Find where the given text appears and provide that cell's center as (x, y) coordinate. 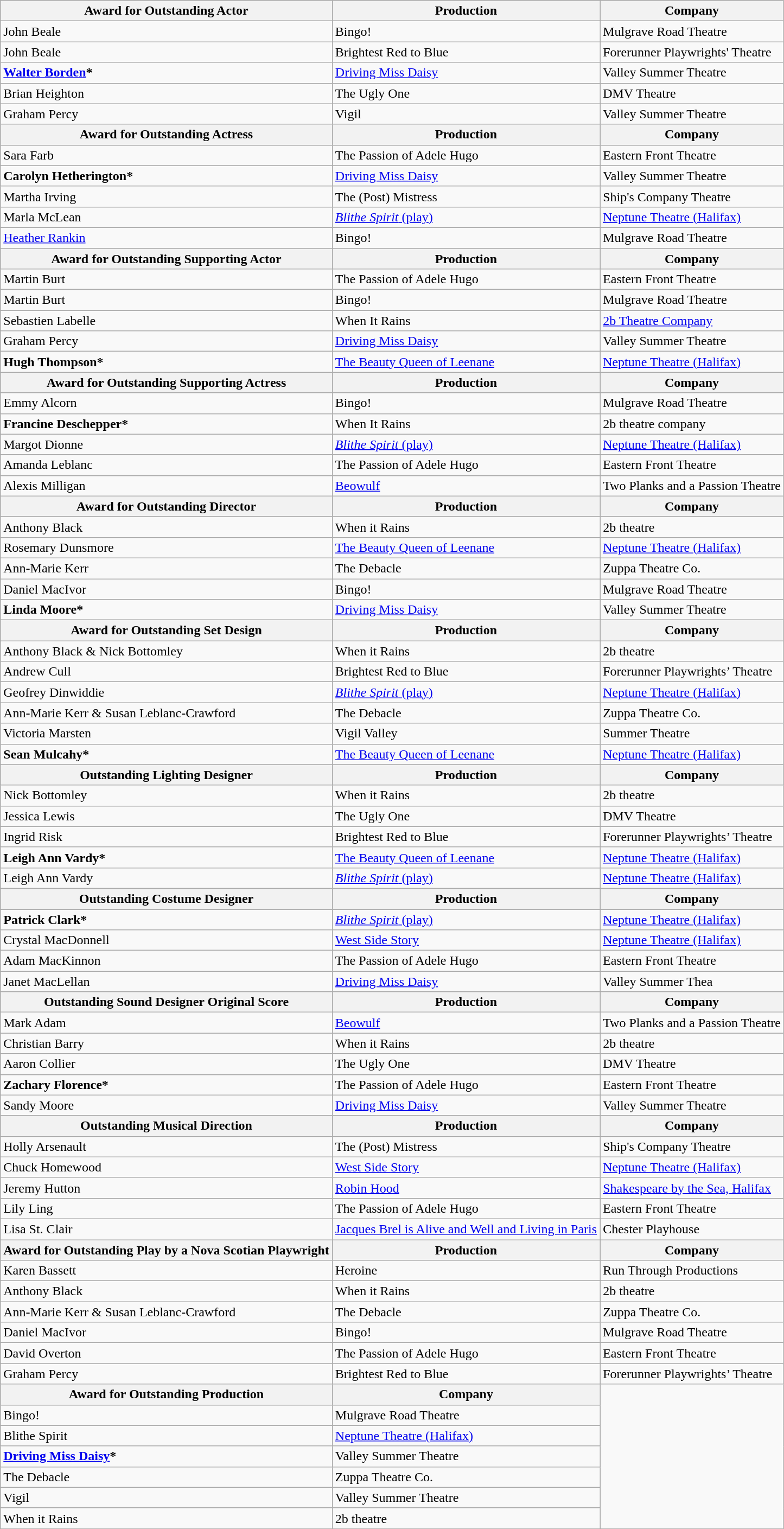
Carolyn Hetherington* (167, 176)
Chuck Homewood (167, 1167)
Brian Heighton (167, 93)
Jessica Lewis (167, 816)
Jeremy Hutton (167, 1188)
Outstanding Costume Designer (167, 899)
Forerunner Playwrights' Theatre (692, 52)
Lily Ling (167, 1208)
2b theatre company (692, 424)
Shakespeare by the Sea, Halifax (692, 1188)
Leigh Ann Vardy (167, 878)
Hugh Thompson* (167, 362)
Sebastien Labelle (167, 321)
Sara Farb (167, 155)
Holly Arsenault (167, 1146)
Martha Irving (167, 196)
Robin Hood (466, 1188)
Summer Theatre (692, 734)
Award for Outstanding Director (167, 506)
Victoria Marsten (167, 734)
Outstanding Musical Direction (167, 1126)
Ann-Marie Kerr (167, 568)
Award for Outstanding Actor (167, 11)
Amanda Leblanc (167, 465)
Nick Bottomley (167, 795)
Sandy Moore (167, 1105)
Aaron Collier (167, 1064)
Karen Bassett (167, 1271)
Leigh Ann Vardy* (167, 857)
Sean Mulcahy* (167, 754)
Outstanding Lighting Designer (167, 775)
Geofrey Dinwiddie (167, 692)
Patrick Clark* (167, 920)
Walter Borden* (167, 73)
2b Theatre Company (692, 321)
Run Through Productions (692, 1271)
Chester Playhouse (692, 1229)
Zachary Florence* (167, 1085)
Valley Summer Thea (692, 982)
Award for Outstanding Production (167, 1394)
Jacques Brel is Alive and Well and Living in Paris (466, 1229)
Award for Outstanding Actress (167, 135)
Driving Miss Daisy* (167, 1456)
Rosemary Dunsmore (167, 547)
Christian Barry (167, 1043)
Andrew Cull (167, 672)
Heroine (466, 1271)
Francine Deschepper* (167, 424)
Award for Outstanding Supporting Actor (167, 259)
Margot Dionne (167, 444)
Adam MacKinnon (167, 961)
Linda Moore* (167, 610)
Vigil Valley (466, 734)
Alexis Milligan (167, 486)
Crystal MacDonnell (167, 940)
David Overton (167, 1353)
Marla McLean (167, 217)
Award for Outstanding Set Design (167, 630)
Award for Outstanding Supporting Actress (167, 383)
Blithe Spirit (167, 1436)
Mark Adam (167, 1023)
Janet MacLellan (167, 982)
Outstanding Sound Designer Original Score (167, 1002)
Emmy Alcorn (167, 403)
Heather Rankin (167, 238)
Lisa St. Clair (167, 1229)
Ingrid Risk (167, 837)
Anthony Black & Nick Bottomley (167, 651)
Award for Outstanding Play by a Nova Scotian Playwright (167, 1250)
